Search for the cell housing the specified text and yield its [x, y] center coordinate. 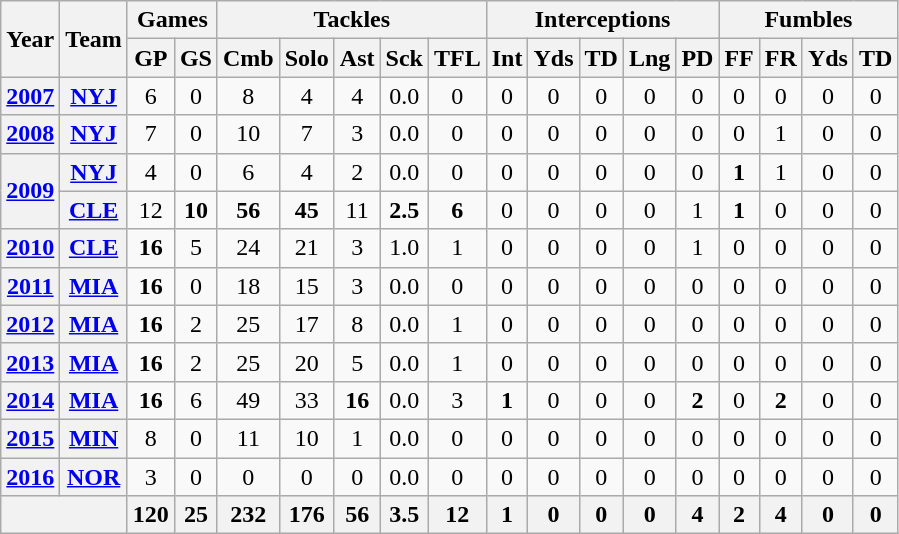
2012 [30, 324]
2011 [30, 286]
Int [507, 58]
232 [248, 515]
Lng [649, 58]
FF [739, 58]
17 [306, 324]
Sck [404, 58]
TFL [457, 58]
Cmb [248, 58]
49 [248, 400]
Ast [357, 58]
MIN [94, 438]
2016 [30, 477]
2007 [30, 96]
24 [248, 248]
33 [306, 400]
2.5 [404, 210]
1.0 [404, 248]
2008 [30, 134]
FR [780, 58]
Fumbles [808, 20]
2009 [30, 191]
Year [30, 39]
NOR [94, 477]
120 [150, 515]
GP [150, 58]
45 [306, 210]
18 [248, 286]
2010 [30, 248]
176 [306, 515]
Team [94, 39]
3.5 [404, 515]
20 [306, 362]
PD [698, 58]
2013 [30, 362]
15 [306, 286]
Solo [306, 58]
2014 [30, 400]
Tackles [352, 20]
Games [172, 20]
21 [306, 248]
GS [196, 58]
Interceptions [602, 20]
2015 [30, 438]
